Extract the (X, Y) coordinate from the center of the cell holding the provided text.  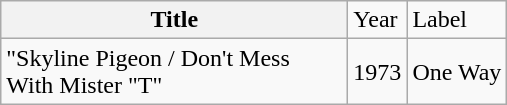
1973 (378, 72)
"Skyline Pigeon / Don't Mess With Mister "T" (174, 72)
Label (457, 20)
Title (174, 20)
One Way (457, 72)
Year (378, 20)
